Locate the cell with the specified text and output its (x, y) center coordinate. 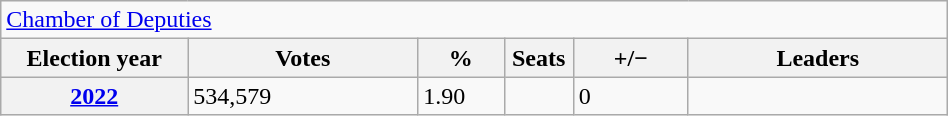
534,579 (303, 96)
0 (630, 96)
2022 (94, 96)
+/− (630, 58)
% (461, 58)
1.90 (461, 96)
Leaders (818, 58)
Seats (538, 58)
Chamber of Deputies (474, 20)
Election year (94, 58)
Votes (303, 58)
